Determine the (x, y) coordinate at the center of the cell enclosing the given text.  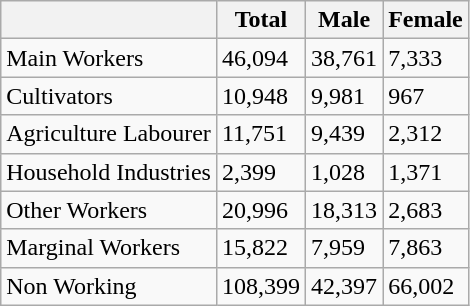
Household Industries (109, 172)
7,863 (426, 248)
Total (260, 20)
Marginal Workers (109, 248)
46,094 (260, 58)
9,439 (344, 134)
66,002 (426, 286)
Agriculture Labourer (109, 134)
18,313 (344, 210)
2,683 (426, 210)
967 (426, 96)
7,959 (344, 248)
Cultivators (109, 96)
11,751 (260, 134)
15,822 (260, 248)
Female (426, 20)
Main Workers (109, 58)
1,371 (426, 172)
Male (344, 20)
2,399 (260, 172)
Non Working (109, 286)
20,996 (260, 210)
2,312 (426, 134)
Other Workers (109, 210)
42,397 (344, 286)
108,399 (260, 286)
38,761 (344, 58)
1,028 (344, 172)
7,333 (426, 58)
9,981 (344, 96)
10,948 (260, 96)
